From the cell containing the given text, extract its center point as (X, Y) coordinate. 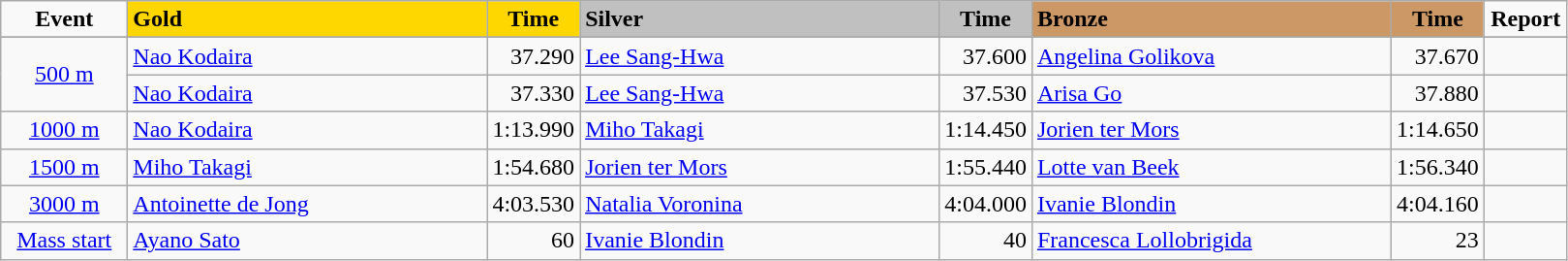
1:55.440 (986, 167)
Arisa Go (1211, 93)
Report (1525, 19)
37.330 (534, 93)
Event (64, 19)
1500 m (64, 167)
1:14.450 (986, 130)
3000 m (64, 204)
1:13.990 (534, 130)
Lotte van Beek (1211, 167)
Mass start (64, 241)
Francesca Lollobrigida (1211, 241)
Antoinette de Jong (308, 204)
4:04.160 (1437, 204)
4:03.530 (534, 204)
23 (1437, 241)
4:04.000 (986, 204)
37.530 (986, 93)
Bronze (1211, 19)
37.290 (534, 56)
1:14.650 (1437, 130)
Gold (308, 19)
500 m (64, 75)
40 (986, 241)
Natalia Voronina (759, 204)
1000 m (64, 130)
60 (534, 241)
37.670 (1437, 56)
1:56.340 (1437, 167)
Ayano Sato (308, 241)
Silver (759, 19)
37.880 (1437, 93)
Angelina Golikova (1211, 56)
1:54.680 (534, 167)
37.600 (986, 56)
